Detect which cell encompasses the target text, then output its (x, y) center coordinate. 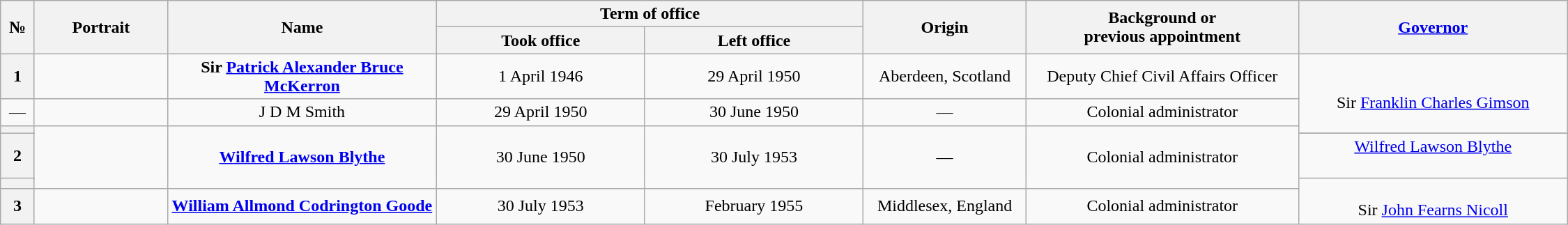
Left office (754, 40)
№ (18, 27)
Sir Patrick Alexander Bruce McKerron (302, 77)
1 April 1946 (541, 77)
William Allmond Codrington Goode (302, 206)
Sir John Fearns Nicoll (1433, 201)
Term of office (650, 14)
February 1955 (754, 206)
J D M Smith (302, 112)
3 (18, 206)
1 (18, 77)
Governor (1433, 27)
Name (302, 27)
Sir Franklin Charles Gimson (1433, 93)
Took office (541, 40)
Deputy Chief Civil Affairs Officer (1162, 77)
Background orprevious appointment (1162, 27)
Origin (945, 27)
Portrait (100, 27)
Aberdeen, Scotland (945, 77)
Middlesex, England (945, 206)
2 (18, 156)
